Provide the [X, Y] coordinate of the cell's center where the given text is located.  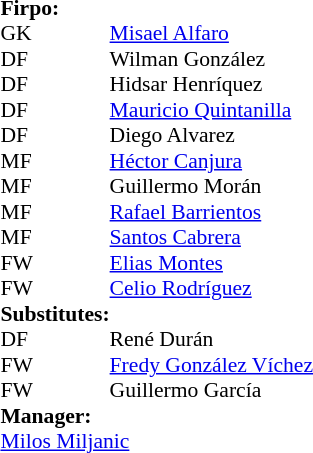
Hidsar Henríquez [212, 85]
Substitutes: [54, 314]
René Durán [212, 339]
Guillermo Morán [212, 187]
Mauricio Quintanilla [212, 110]
Diego Alvarez [212, 135]
Elias Montes [212, 263]
Santos Cabrera [212, 237]
Héctor Canjura [212, 161]
Manager: [156, 416]
Guillermo García [212, 391]
Celio Rodríguez [212, 289]
GK [28, 33]
Misael Alfaro [212, 33]
Wilman González [212, 59]
Rafael Barrientos [212, 212]
Fredy González Víchez [212, 365]
